Find where the given text appears and provide that cell's center as [X, Y] coordinate. 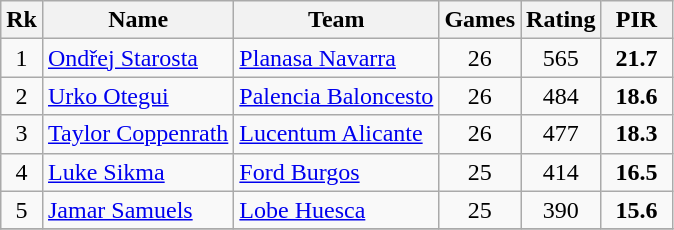
414 [561, 172]
390 [561, 210]
565 [561, 58]
Luke Sikma [138, 172]
Rating [561, 20]
21.7 [636, 58]
Lucentum Alicante [336, 134]
477 [561, 134]
484 [561, 96]
Lobe Huesca [336, 210]
Games [480, 20]
Planasa Navarra [336, 58]
1 [22, 58]
3 [22, 134]
4 [22, 172]
Team [336, 20]
18.3 [636, 134]
18.6 [636, 96]
Taylor Coppenrath [138, 134]
Name [138, 20]
16.5 [636, 172]
Rk [22, 20]
2 [22, 96]
Urko Otegui [138, 96]
PIR [636, 20]
Palencia Baloncesto [336, 96]
5 [22, 210]
Ondřej Starosta [138, 58]
15.6 [636, 210]
Jamar Samuels [138, 210]
Ford Burgos [336, 172]
